Pinpoint the cell where the given text exists, returning its (x, y) midpoint coordinate. 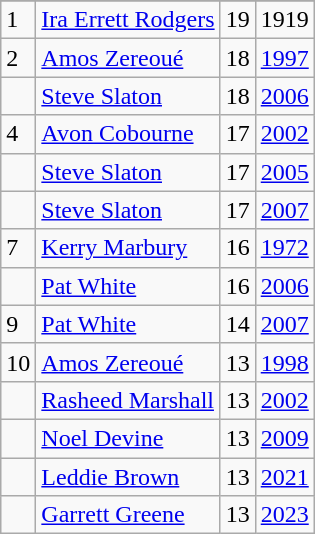
7 (18, 248)
Kerry Marbury (128, 248)
Leddie Brown (128, 477)
1998 (284, 362)
Garrett Greene (128, 515)
Ira Errett Rodgers (128, 20)
2021 (284, 477)
2023 (284, 515)
4 (18, 134)
1997 (284, 58)
9 (18, 324)
Rasheed Marshall (128, 400)
2009 (284, 438)
Avon Cobourne (128, 134)
1972 (284, 248)
2005 (284, 172)
1 (18, 20)
19 (238, 20)
10 (18, 362)
14 (238, 324)
1919 (284, 20)
Noel Devine (128, 438)
2 (18, 58)
